Detect which cell encompasses the target text, then output its [X, Y] center coordinate. 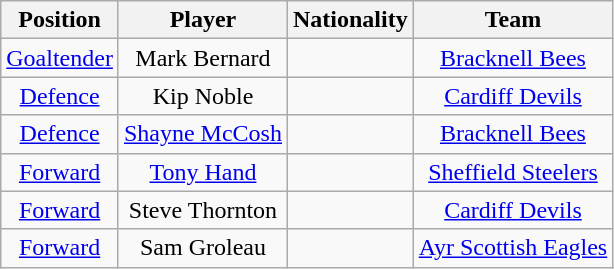
Goaltender [60, 58]
Ayr Scottish Eagles [513, 248]
Player [202, 20]
Mark Bernard [202, 58]
Position [60, 20]
Sam Groleau [202, 248]
Kip Noble [202, 96]
Team [513, 20]
Sheffield Steelers [513, 172]
Tony Hand [202, 172]
Steve Thornton [202, 210]
Shayne McCosh [202, 134]
Nationality [350, 20]
